Scan for the cell matching the given text and deliver its (X, Y) coordinate at center. 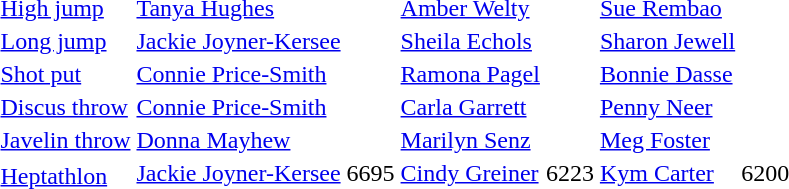
6223 (570, 173)
Marilyn Senz (470, 140)
Sharon Jewell (667, 41)
Penny Neer (667, 107)
6695 (370, 173)
Sheila Echols (470, 41)
Bonnie Dasse (667, 74)
Meg Foster (667, 140)
Ramona Pagel (470, 74)
Kym Carter (667, 173)
Cindy Greiner (470, 173)
Donna Mayhew (238, 140)
Carla Garrett (470, 107)
